From the cell containing the given text, extract its center point as (x, y) coordinate. 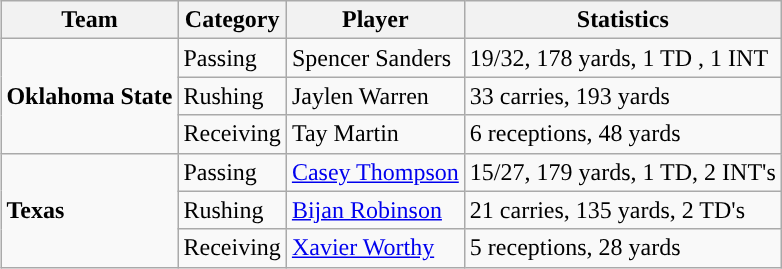
Casey Thompson (375, 172)
Tay Martin (375, 134)
Team (90, 20)
Player (375, 20)
Oklahoma State (90, 96)
Statistics (622, 20)
5 receptions, 28 yards (622, 248)
6 receptions, 48 yards (622, 134)
15/27, 179 yards, 1 TD, 2 INT's (622, 172)
19/32, 178 yards, 1 TD , 1 INT (622, 58)
Jaylen Warren (375, 96)
Spencer Sanders (375, 58)
Texas (90, 210)
Bijan Robinson (375, 210)
Category (232, 20)
Xavier Worthy (375, 248)
33 carries, 193 yards (622, 96)
21 carries, 135 yards, 2 TD's (622, 210)
